Determine the (x, y) coordinate at the center of the cell enclosing the given text.  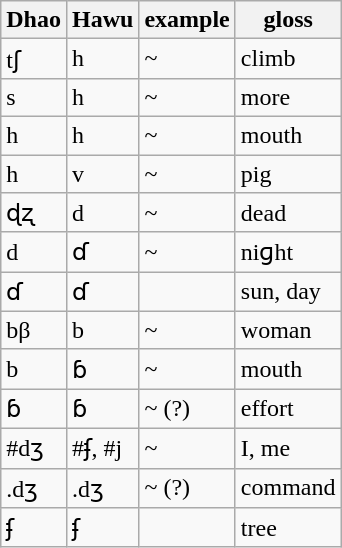
bβ (34, 330)
Hawu (102, 20)
niɡht (288, 252)
command (288, 488)
I, me (288, 448)
#ʄ, #j (102, 448)
v (102, 173)
#dʒ (34, 448)
Dhao (34, 20)
effort (288, 409)
example (187, 20)
s (34, 97)
dead (288, 213)
more (288, 97)
pig (288, 173)
tree (288, 528)
ɖʐ (34, 213)
climb (288, 59)
tʃ (34, 59)
woman (288, 330)
gloss (288, 20)
sun, day (288, 292)
